For the text-containing cell, return its midpoint in (X, Y) coordinate format. 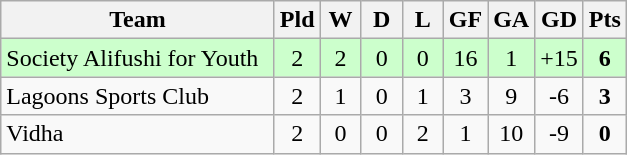
-6 (560, 96)
GF (465, 20)
W (340, 20)
Team (138, 20)
-9 (560, 134)
GA (512, 20)
Lagoons Sports Club (138, 96)
Vidha (138, 134)
Pts (604, 20)
+15 (560, 58)
D (382, 20)
10 (512, 134)
9 (512, 96)
Society Alifushi for Youth (138, 58)
Pld (297, 20)
16 (465, 58)
6 (604, 58)
GD (560, 20)
L (422, 20)
